Provide the [X, Y] coordinate of the cell's center where the given text is located.  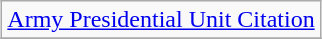
Army Presidential Unit Citation [161, 20]
